Capture the cell that displays the provided text and extract its (x, y) central coordinate. 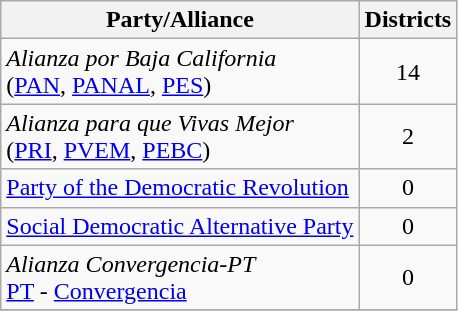
2 (408, 136)
Party/Alliance (180, 20)
Alianza Convergencia-PT PT - Convergencia (180, 278)
Districts (408, 20)
Alianza para que Vivas Mejor (PRI, PVEM, PEBC) (180, 136)
Alianza por Baja California (PAN, PANAL, PES) (180, 72)
14 (408, 72)
Party of the Democratic Revolution (180, 188)
Social Democratic Alternative Party (180, 226)
